Detect which cell encompasses the target text, then output its (X, Y) center coordinate. 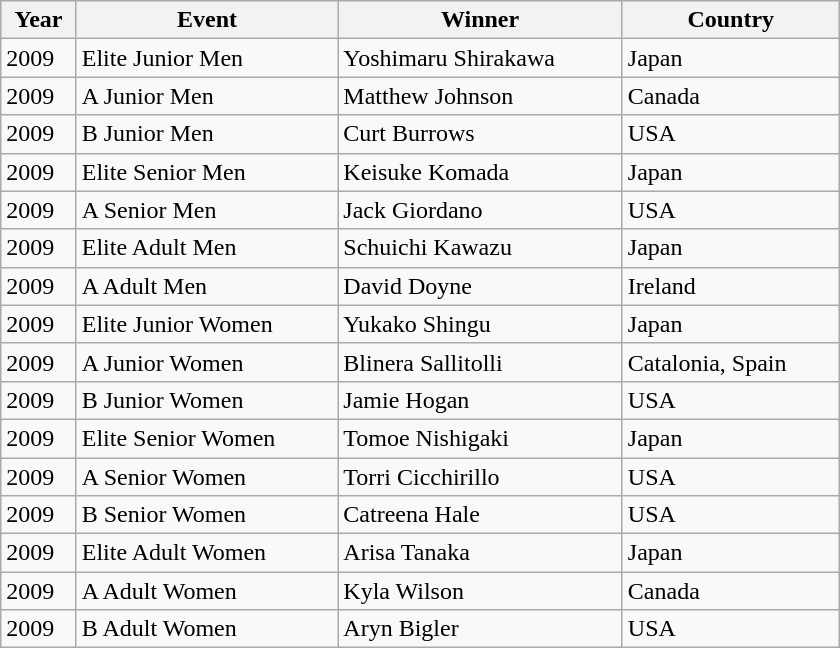
Arisa Tanaka (480, 553)
Ireland (730, 286)
Jack Giordano (480, 210)
B Junior Men (207, 134)
Yukako Shingu (480, 324)
B Junior Women (207, 400)
A Senior Women (207, 477)
Year (38, 20)
Curt Burrows (480, 134)
A Junior Women (207, 362)
Keisuke Komada (480, 172)
Blinera Sallitolli (480, 362)
A Junior Men (207, 96)
Tomoe Nishigaki (480, 438)
Country (730, 20)
Schuichi Kawazu (480, 248)
A Adult Women (207, 591)
B Senior Women (207, 515)
Catreena Hale (480, 515)
Elite Senior Women (207, 438)
B Adult Women (207, 629)
A Senior Men (207, 210)
Elite Senior Men (207, 172)
Aryn Bigler (480, 629)
Event (207, 20)
Winner (480, 20)
Elite Adult Men (207, 248)
Jamie Hogan (480, 400)
Yoshimaru Shirakawa (480, 58)
Elite Adult Women (207, 553)
Elite Junior Women (207, 324)
Torri Cicchirillo (480, 477)
Catalonia, Spain (730, 362)
Elite Junior Men (207, 58)
A Adult Men (207, 286)
Matthew Johnson (480, 96)
David Doyne (480, 286)
Kyla Wilson (480, 591)
